Locate the cell with the specified text and output its [x, y] center coordinate. 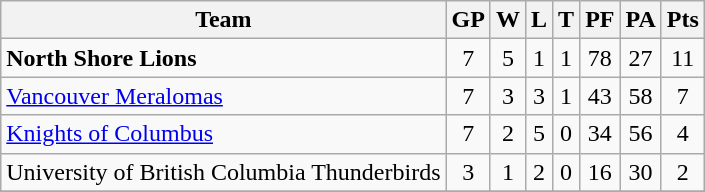
University of British Columbia Thunderbirds [224, 172]
43 [600, 96]
Knights of Columbus [224, 134]
56 [640, 134]
11 [682, 58]
North Shore Lions [224, 58]
L [538, 20]
Pts [682, 20]
PF [600, 20]
GP [468, 20]
58 [640, 96]
78 [600, 58]
T [566, 20]
27 [640, 58]
30 [640, 172]
Vancouver Meralomas [224, 96]
34 [600, 134]
W [508, 20]
16 [600, 172]
PA [640, 20]
4 [682, 134]
Team [224, 20]
